Capture the cell that displays the provided text and extract its [x, y] central coordinate. 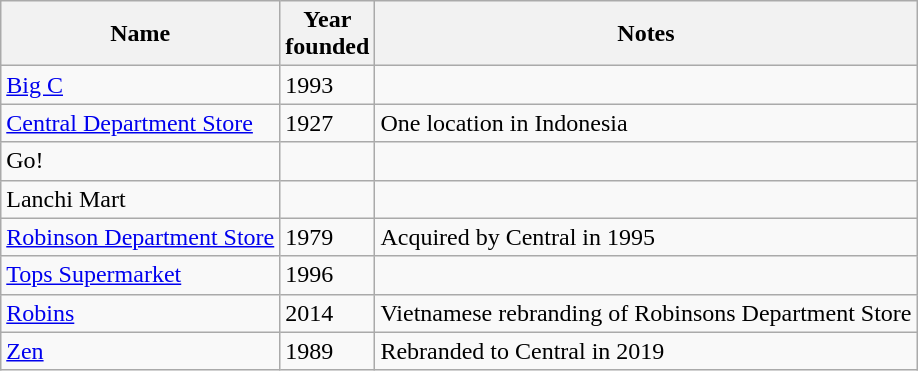
Central Department Store [140, 123]
Notes [646, 34]
Lanchi Mart [140, 199]
Tops Supermarket [140, 275]
1989 [328, 351]
2014 [328, 313]
1979 [328, 237]
Acquired by Central in 1995 [646, 237]
Name [140, 34]
1993 [328, 85]
1996 [328, 275]
Zen [140, 351]
Yearfounded [328, 34]
Robins [140, 313]
Robinson Department Store [140, 237]
Rebranded to Central in 2019 [646, 351]
Vietnamese rebranding of Robinsons Department Store [646, 313]
Go! [140, 161]
Big C [140, 85]
One location in Indonesia [646, 123]
1927 [328, 123]
